Output the [x, y] coordinate of the center of the cell containing the given text.  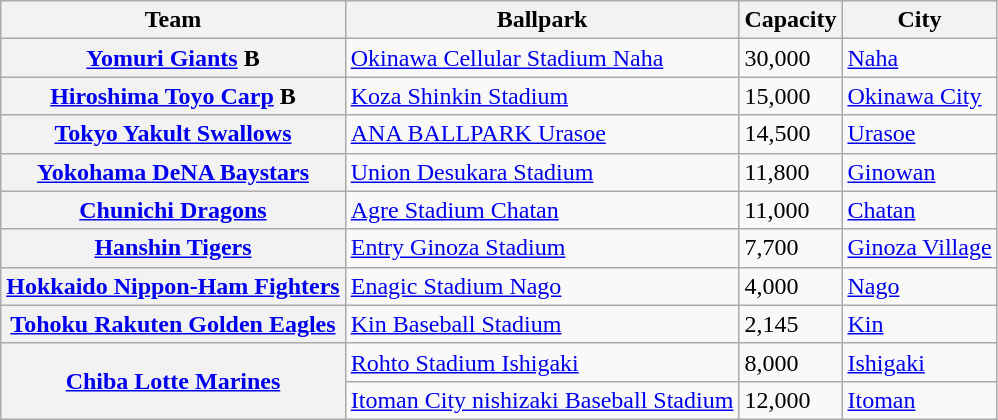
Rohto Stadium Ishigaki [542, 362]
8,000 [790, 362]
Hokkaido Nippon-Ham Fighters [173, 286]
Yokohama DeNA Baystars [173, 172]
Itoman City nishizaki Baseball Stadium [542, 400]
Ginowan [920, 172]
Chatan [920, 210]
7,700 [790, 248]
Chunichi Dragons [173, 210]
Ishigaki [920, 362]
Urasoe [920, 134]
Yomuri Giants B [173, 58]
Kin [920, 324]
2,145 [790, 324]
Kin Baseball Stadium [542, 324]
4,000 [790, 286]
Union Desukara Stadium [542, 172]
Chiba Lotte Marines [173, 381]
Okinawa City [920, 96]
Naha [920, 58]
14,500 [790, 134]
Hanshin Tigers [173, 248]
Team [173, 20]
Capacity [790, 20]
City [920, 20]
11,000 [790, 210]
Hiroshima Toyo Carp B [173, 96]
Agre Stadium Chatan [542, 210]
30,000 [790, 58]
Tokyo Yakult Swallows [173, 134]
Koza Shinkin Stadium [542, 96]
Okinawa Cellular Stadium Naha [542, 58]
Nago [920, 286]
12,000 [790, 400]
Tohoku Rakuten Golden Eagles [173, 324]
Ginoza Village [920, 248]
15,000 [790, 96]
11,800 [790, 172]
Ballpark [542, 20]
Enagic Stadium Nago [542, 286]
Entry Ginoza Stadium [542, 248]
ANA BALLPARK Urasoe [542, 134]
Itoman [920, 400]
